For the text-containing cell, return its midpoint in (x, y) coordinate format. 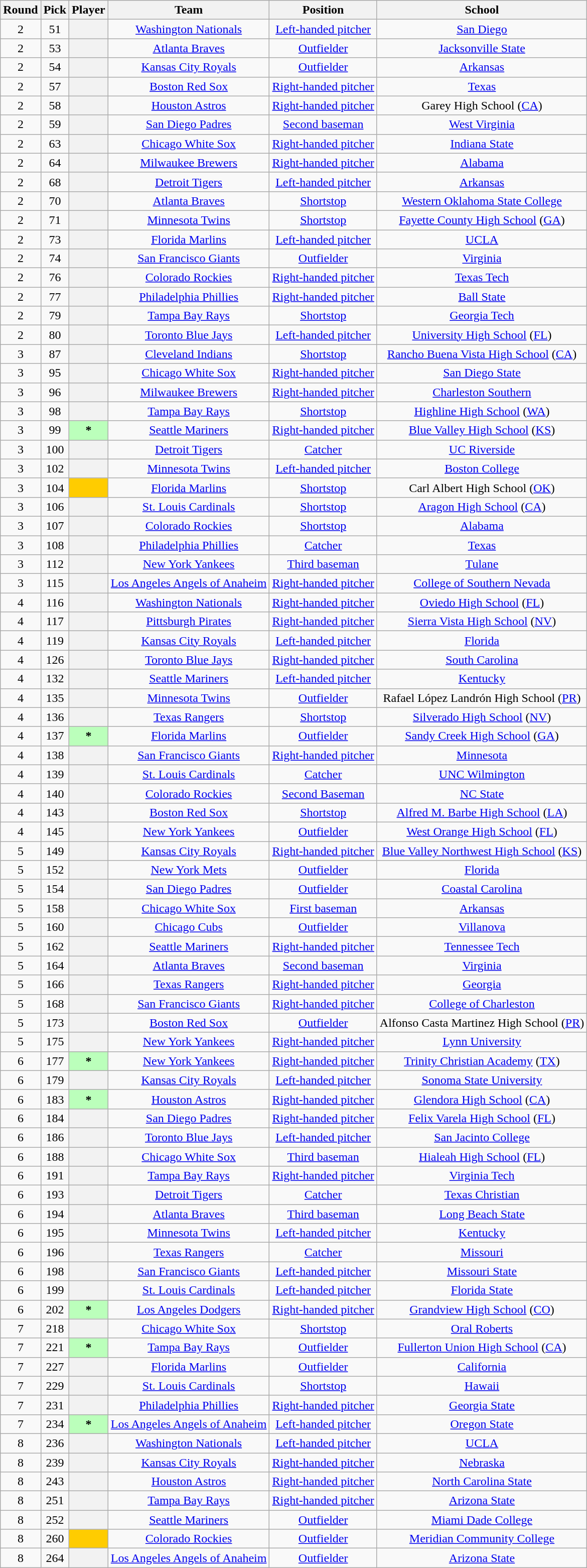
186 (55, 1137)
Chicago Cubs (189, 927)
227 (55, 1367)
198 (55, 1271)
Long Beach State (482, 1214)
Silverado High School (NV) (482, 717)
Rafael López Landrón High School (PR) (482, 698)
Texas Tech (482, 278)
Hialeah High School (FL) (482, 1156)
Minnesota (482, 755)
139 (55, 774)
193 (55, 1195)
Boston College (482, 468)
115 (55, 583)
162 (55, 946)
234 (55, 1424)
59 (55, 125)
Hawaii (482, 1386)
Miami Dade College (482, 1520)
College of Southern Nevada (482, 583)
145 (55, 831)
236 (55, 1443)
260 (55, 1539)
School (482, 10)
175 (55, 1042)
202 (55, 1309)
158 (55, 908)
Player (89, 10)
166 (55, 985)
University High School (FL) (482, 335)
Team (189, 10)
Missouri State (482, 1271)
143 (55, 812)
199 (55, 1290)
Pick (55, 10)
New York Mets (189, 870)
Fullerton Union High School (CA) (482, 1348)
137 (55, 736)
Western Oklahoma State College (482, 201)
64 (55, 163)
Meridian Community College (482, 1539)
112 (55, 564)
NC State (482, 793)
Georgia State (482, 1405)
Carl Albert High School (OK) (482, 488)
Garey High School (CA) (482, 105)
First baseman (323, 908)
231 (55, 1405)
Tennessee Tech (482, 946)
173 (55, 1023)
California (482, 1367)
Sandy Creek High School (GA) (482, 736)
106 (55, 507)
Position (323, 10)
Nebraska (482, 1463)
95 (55, 373)
96 (55, 392)
264 (55, 1558)
Blue Valley Northwest High School (KS) (482, 851)
191 (55, 1176)
239 (55, 1463)
San Jacinto College (482, 1137)
79 (55, 316)
149 (55, 851)
102 (55, 468)
Georgia Tech (482, 316)
140 (55, 793)
Alfred M. Barbe High School (LA) (482, 812)
West Virginia (482, 125)
Missouri (482, 1252)
87 (55, 354)
Florida State (482, 1290)
Villanova (482, 927)
54 (55, 67)
Glendora High School (CA) (482, 1099)
177 (55, 1061)
68 (55, 182)
73 (55, 239)
251 (55, 1501)
South Carolina (482, 660)
Felix Varela High School (FL) (482, 1118)
Fayette County High School (GA) (482, 220)
63 (55, 144)
99 (55, 430)
Sonoma State University (482, 1080)
71 (55, 220)
168 (55, 1004)
243 (55, 1482)
Sierra Vista High School (NV) (482, 622)
57 (55, 86)
Charleston Southern (482, 392)
218 (55, 1329)
Texas Christian (482, 1195)
132 (55, 679)
119 (55, 641)
126 (55, 660)
80 (55, 335)
Grandview High School (CO) (482, 1309)
136 (55, 717)
San Diego (482, 29)
Jacksonville State (482, 48)
Cleveland Indians (189, 354)
Los Angeles Dodgers (189, 1309)
179 (55, 1080)
UNC Wilmington (482, 774)
58 (55, 105)
Trinity Christian Academy (TX) (482, 1061)
221 (55, 1348)
Second Baseman (323, 793)
188 (55, 1156)
Georgia (482, 985)
74 (55, 259)
Highline High School (WA) (482, 411)
195 (55, 1233)
154 (55, 889)
116 (55, 602)
100 (55, 449)
160 (55, 927)
Oral Roberts (482, 1329)
Rancho Buena Vista High School (CA) (482, 354)
53 (55, 48)
104 (55, 488)
Pittsburgh Pirates (189, 622)
229 (55, 1386)
152 (55, 870)
Oregon State (482, 1424)
Blue Valley High School (KS) (482, 430)
Virginia Tech (482, 1176)
Oviedo High School (FL) (482, 602)
117 (55, 622)
Indiana State (482, 144)
North Carolina State (482, 1482)
252 (55, 1520)
Coastal Carolina (482, 889)
Round (21, 10)
Lynn University (482, 1042)
College of Charleston (482, 1004)
51 (55, 29)
UC Riverside (482, 449)
West Orange High School (FL) (482, 831)
77 (55, 297)
70 (55, 201)
135 (55, 698)
183 (55, 1099)
194 (55, 1214)
Aragon High School (CA) (482, 507)
164 (55, 966)
Alfonso Casta Martinez High School (PR) (482, 1023)
107 (55, 526)
184 (55, 1118)
108 (55, 545)
Ball State (482, 297)
138 (55, 755)
76 (55, 278)
Tulane (482, 564)
San Diego State (482, 373)
196 (55, 1252)
98 (55, 411)
